Return (x, y) of the center of cell containing provided text 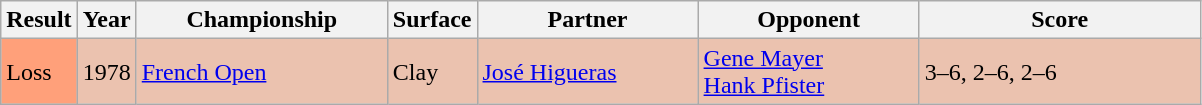
French Open (262, 72)
Opponent (808, 20)
José Higueras (588, 72)
Championship (262, 20)
Partner (588, 20)
1978 (106, 72)
Loss (39, 72)
Year (106, 20)
3–6, 2–6, 2–6 (1060, 72)
Score (1060, 20)
Clay (432, 72)
Gene Mayer Hank Pfister (808, 72)
Surface (432, 20)
Result (39, 20)
